Output the [X, Y] coordinate of the center of the cell containing the given text.  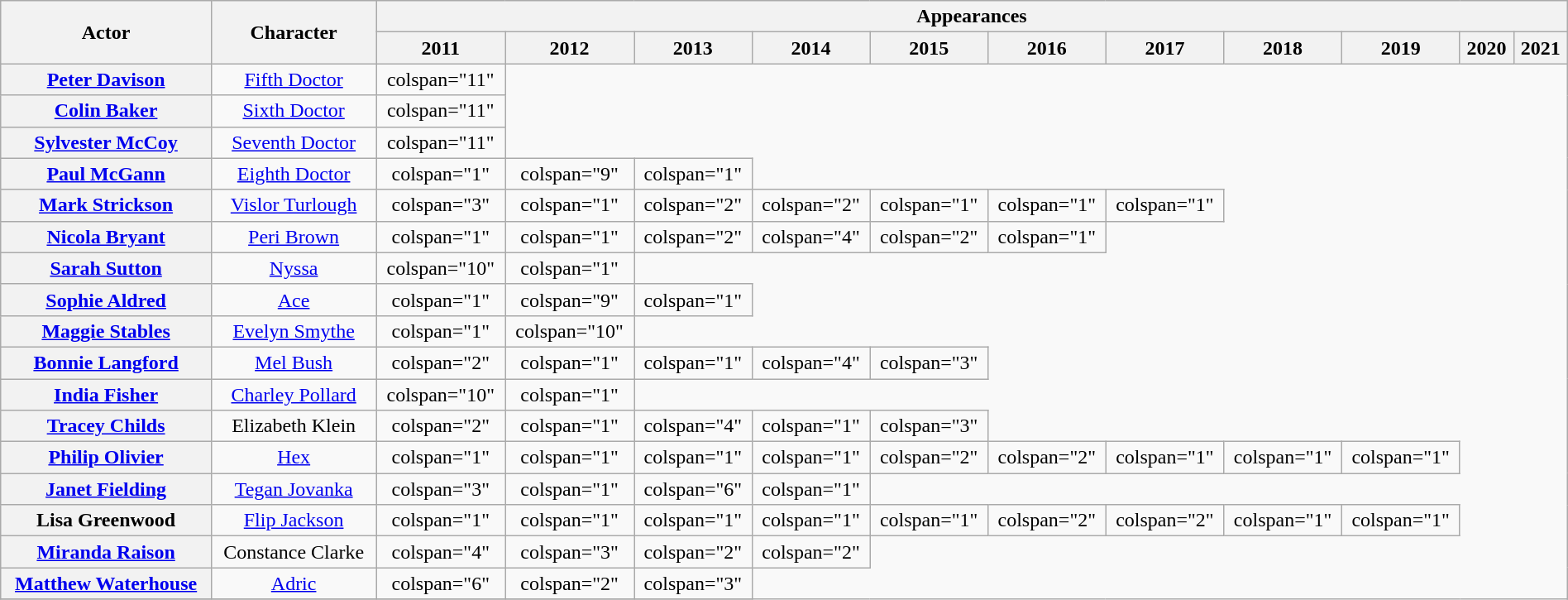
2017 [1164, 48]
Evelyn Smythe [293, 331]
Constance Clarke [293, 552]
Janet Fielding [106, 489]
Sarah Sutton [106, 268]
Bonnie Langford [106, 362]
Sixth Doctor [293, 111]
Ace [293, 300]
2014 [810, 48]
2016 [1047, 48]
Tracey Childs [106, 426]
Eighth Doctor [293, 174]
Philip Olivier [106, 458]
Charley Pollard [293, 395]
Miranda Raison [106, 552]
Actor [106, 32]
India Fisher [106, 395]
2013 [693, 48]
Colin Baker [106, 111]
Mark Strickson [106, 205]
Flip Jackson [293, 521]
Nicola Bryant [106, 237]
Character [293, 32]
Matthew Waterhouse [106, 583]
Mel Bush [293, 362]
2021 [1540, 48]
Tegan Jovanka [293, 489]
Sophie Aldred [106, 300]
2015 [930, 48]
Seventh Doctor [293, 142]
2011 [441, 48]
Appearances [972, 17]
2012 [570, 48]
Vislor Turlough [293, 205]
Peter Davison [106, 79]
Hex [293, 458]
Fifth Doctor [293, 79]
Paul McGann [106, 174]
Peri Brown [293, 237]
Maggie Stables [106, 331]
Elizabeth Klein [293, 426]
Lisa Greenwood [106, 521]
Nyssa [293, 268]
2020 [1487, 48]
2018 [1284, 48]
2019 [1401, 48]
Adric [293, 583]
Sylvester McCoy [106, 142]
